Return the [X, Y] coordinate for the center point of the cell that contains the specified text.  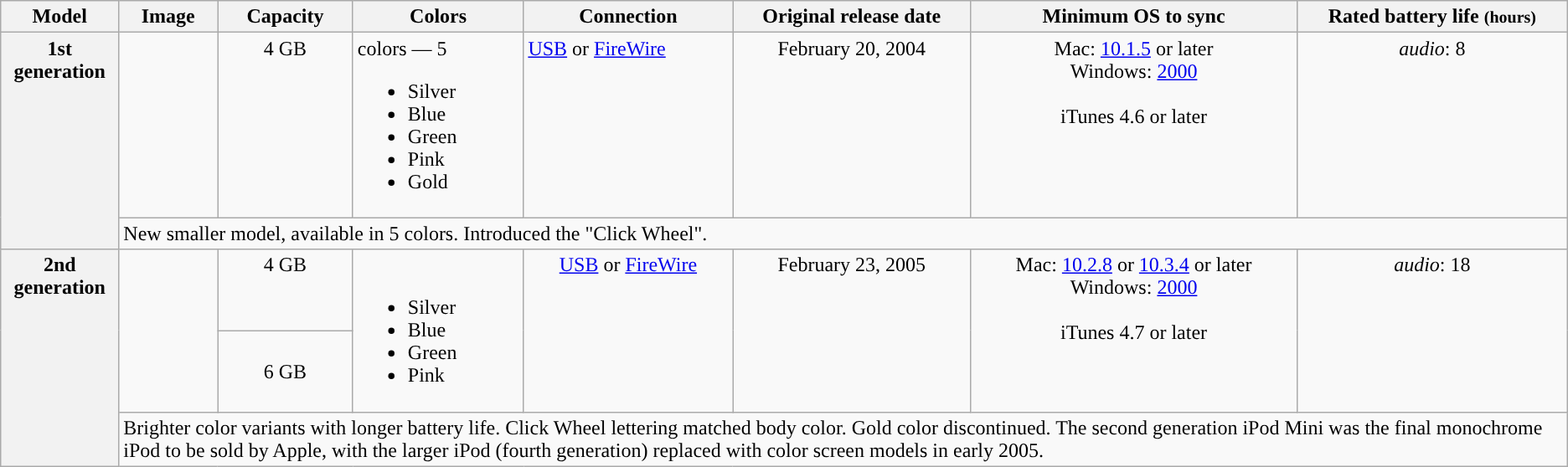
New smaller model, available in 5 colors. Introduced the "Click Wheel". [843, 233]
Capacity [286, 17]
1st generation [60, 141]
Minimum OS to sync [1134, 17]
February 20, 2004 [852, 126]
Mac: 10.2.8 or 10.3.4 or laterWindows: 2000iTunes 4.7 or later [1134, 331]
Rated battery life (hours) [1432, 17]
2nd generation [60, 358]
Model [60, 17]
February 23, 2005 [852, 331]
audio: 18 [1432, 331]
audio: 8 [1432, 126]
Colors [438, 17]
Original release date [852, 17]
colors — 5SilverBlueGreenPinkGold [438, 126]
Image [168, 17]
SilverBlueGreenPink [438, 331]
Mac: 10.1.5 or laterWindows: 2000iTunes 4.6 or later [1134, 126]
Connection [628, 17]
6 GB [286, 372]
